Pinpoint the cell where the given text exists, returning its [X, Y] midpoint coordinate. 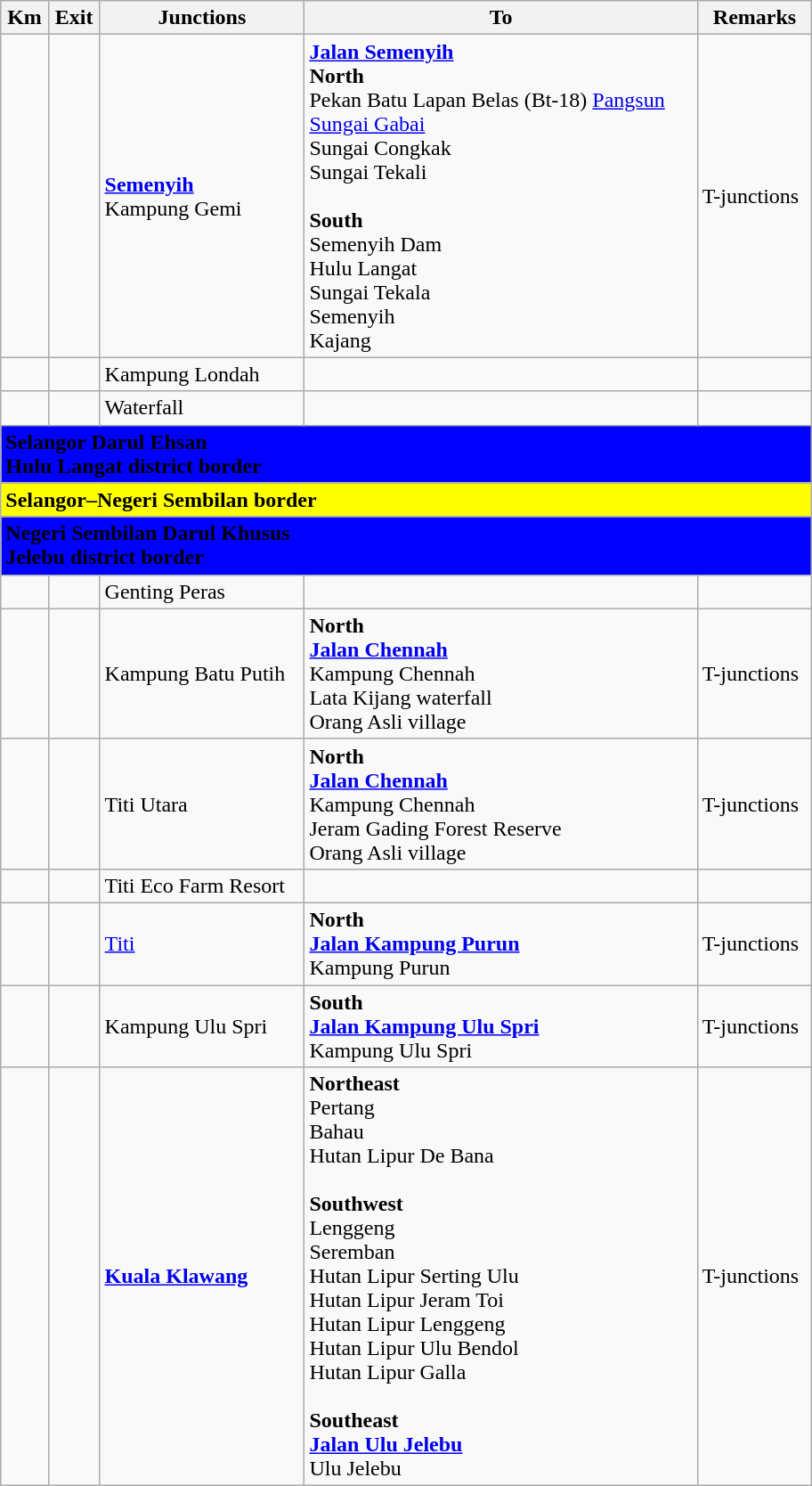
Remarks [755, 18]
Titi Eco Farm Resort [202, 886]
Kampung Batu Putih [202, 674]
North Jalan Chennah Kampung Chennah Jeram Gading Forest Reserve Orang Asli village [500, 804]
Junctions [202, 18]
South Jalan Kampung Ulu SpriKampung Ulu Spri [500, 1026]
Waterfall [202, 408]
Selangor Darul EhsanHulu Langat district border [406, 454]
To [500, 18]
Km [25, 18]
North Jalan Chennah Kampung Chennah Lata Kijang waterfall Orang Asli village [500, 674]
Titi [202, 943]
Genting Peras [202, 592]
Selangor–Negeri Sembilan border [406, 500]
SemenyihKampung Gemi [202, 196]
Titi Utara [202, 804]
Kampung Londah [202, 374]
Kuala Klawang [202, 1277]
Negeri Sembilan Darul KhususJelebu district border [406, 545]
Exit [74, 18]
North Jalan Kampung PurunKampung Purun [500, 943]
Kampung Ulu Spri [202, 1026]
